Return (X, Y) of the center of cell containing provided text 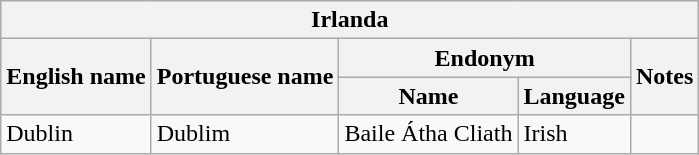
Irish (574, 134)
Dublim (245, 134)
Dublin (76, 134)
Name (428, 96)
Endonym (484, 58)
Baile Átha Cliath (428, 134)
Notes (664, 77)
Irlanda (350, 20)
Portuguese name (245, 77)
Language (574, 96)
English name (76, 77)
